Capture the cell that displays the provided text and extract its [X, Y] central coordinate. 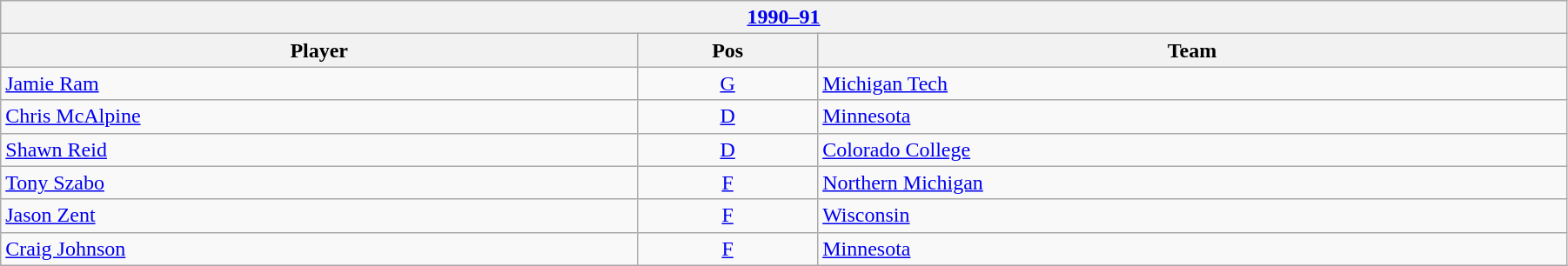
G [727, 83]
Team [1192, 50]
1990–91 [784, 17]
Colorado College [1192, 150]
Pos [727, 50]
Tony Szabo [319, 183]
Shawn Reid [319, 150]
Jamie Ram [319, 83]
Northern Michigan [1192, 183]
Wisconsin [1192, 216]
Player [319, 50]
Jason Zent [319, 216]
Michigan Tech [1192, 83]
Chris McAlpine [319, 116]
Craig Johnson [319, 249]
